Extract the [x, y] coordinate from the center of the cell holding the provided text.  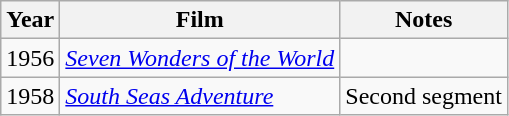
Film [200, 20]
1956 [30, 58]
South Seas Adventure [200, 96]
Year [30, 20]
1958 [30, 96]
Second segment [424, 96]
Seven Wonders of the World [200, 58]
Notes [424, 20]
